Detect which cell encompasses the target text, then output its [x, y] center coordinate. 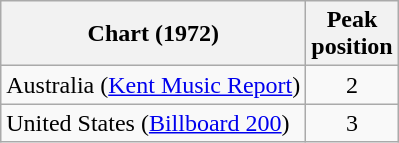
Peakposition [352, 34]
United States (Billboard 200) [154, 123]
Australia (Kent Music Report) [154, 85]
Chart (1972) [154, 34]
2 [352, 85]
3 [352, 123]
